For the text-containing cell, return its midpoint in (X, Y) coordinate format. 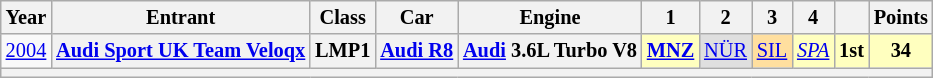
2004 (26, 51)
34 (901, 51)
Entrant (180, 17)
LMP1 (342, 51)
4 (813, 17)
Year (26, 17)
Audi R8 (416, 51)
Engine (550, 17)
Car (416, 17)
1st (852, 51)
SIL (772, 51)
Class (342, 17)
Points (901, 17)
MNZ (670, 51)
2 (726, 17)
Audi 3.6L Turbo V8 (550, 51)
SPA (813, 51)
1 (670, 17)
Audi Sport UK Team Veloqx (180, 51)
NÜR (726, 51)
3 (772, 17)
